Return the [x, y] coordinate for the center point of the cell that contains the specified text.  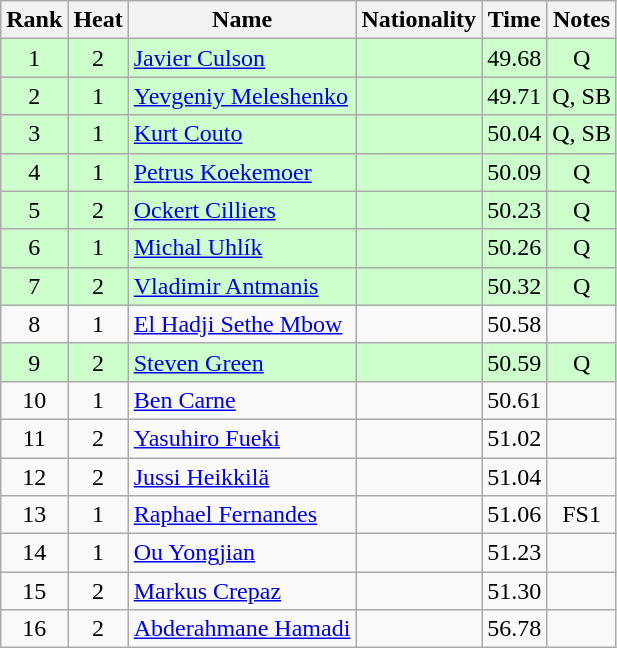
6 [34, 248]
Yevgeniy Meleshenko [242, 96]
Ou Yongjian [242, 553]
50.04 [514, 134]
11 [34, 438]
Vladimir Antmanis [242, 286]
8 [34, 324]
Michal Uhlík [242, 248]
Ben Carne [242, 400]
Petrus Koekemoer [242, 172]
50.32 [514, 286]
49.71 [514, 96]
Nationality [419, 20]
13 [34, 515]
El Hadji Sethe Mbow [242, 324]
Abderahmane Hamadi [242, 629]
Steven Green [242, 362]
56.78 [514, 629]
51.02 [514, 438]
50.26 [514, 248]
14 [34, 553]
FS1 [582, 515]
Rank [34, 20]
Markus Crepaz [242, 591]
3 [34, 134]
Time [514, 20]
Javier Culson [242, 58]
51.04 [514, 477]
Yasuhiro Fueki [242, 438]
51.30 [514, 591]
50.09 [514, 172]
16 [34, 629]
51.06 [514, 515]
9 [34, 362]
Jussi Heikkilä [242, 477]
7 [34, 286]
50.58 [514, 324]
5 [34, 210]
4 [34, 172]
Notes [582, 20]
Raphael Fernandes [242, 515]
Kurt Couto [242, 134]
Ockert Cilliers [242, 210]
50.59 [514, 362]
51.23 [514, 553]
Heat [98, 20]
49.68 [514, 58]
50.61 [514, 400]
15 [34, 591]
10 [34, 400]
Name [242, 20]
12 [34, 477]
50.23 [514, 210]
